Pinpoint the cell where the given text exists, returning its [x, y] midpoint coordinate. 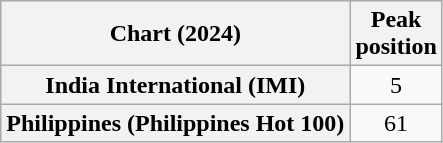
Philippines (Philippines Hot 100) [176, 123]
India International (IMI) [176, 85]
Peakposition [396, 34]
61 [396, 123]
5 [396, 85]
Chart (2024) [176, 34]
